Locate the cell with the specified text and output its [x, y] center coordinate. 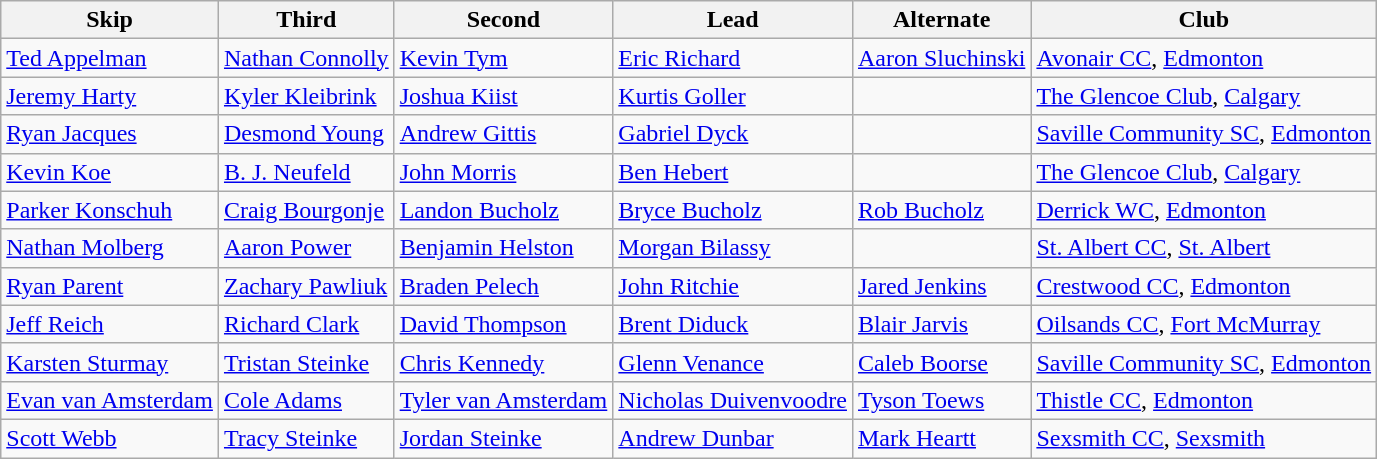
Bryce Bucholz [733, 210]
Richard Clark [306, 324]
Chris Kennedy [504, 362]
Gabriel Dyck [733, 134]
Nicholas Duivenvoodre [733, 400]
Landon Bucholz [504, 210]
Mark Heartt [941, 438]
Derrick WC, Edmonton [1204, 210]
St. Albert CC, St. Albert [1204, 248]
Aaron Power [306, 248]
Kevin Tym [504, 58]
Jordan Steinke [504, 438]
Craig Bourgonje [306, 210]
Alternate [941, 20]
Joshua Kiist [504, 96]
Morgan Bilassy [733, 248]
Second [504, 20]
Jared Jenkins [941, 286]
Kyler Kleibrink [306, 96]
Nathan Molberg [110, 248]
Ted Appelman [110, 58]
Lead [733, 20]
Benjamin Helston [504, 248]
Zachary Pawliuk [306, 286]
Parker Konschuh [110, 210]
Karsten Sturmay [110, 362]
Third [306, 20]
Crestwood CC, Edmonton [1204, 286]
Sexsmith CC, Sexsmith [1204, 438]
Andrew Dunbar [733, 438]
Caleb Boorse [941, 362]
Jeff Reich [110, 324]
Blair Jarvis [941, 324]
Kevin Koe [110, 172]
Skip [110, 20]
Tristan Steinke [306, 362]
Nathan Connolly [306, 58]
John Morris [504, 172]
John Ritchie [733, 286]
Brent Diduck [733, 324]
Braden Pelech [504, 286]
Thistle CC, Edmonton [1204, 400]
Avonair CC, Edmonton [1204, 58]
Ryan Jacques [110, 134]
Oilsands CC, Fort McMurray [1204, 324]
Club [1204, 20]
Eric Richard [733, 58]
Tyler van Amsterdam [504, 400]
Andrew Gittis [504, 134]
Tracy Steinke [306, 438]
Ben Hebert [733, 172]
Jeremy Harty [110, 96]
B. J. Neufeld [306, 172]
Ryan Parent [110, 286]
Scott Webb [110, 438]
David Thompson [504, 324]
Kurtis Goller [733, 96]
Rob Bucholz [941, 210]
Tyson Toews [941, 400]
Cole Adams [306, 400]
Evan van Amsterdam [110, 400]
Aaron Sluchinski [941, 58]
Desmond Young [306, 134]
Glenn Venance [733, 362]
